Return [x, y] of the center of cell containing provided text 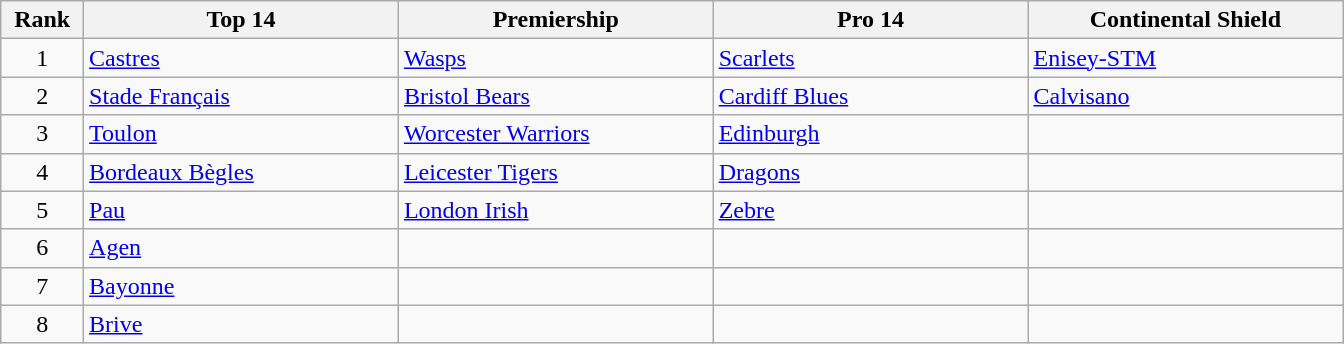
Brive [242, 324]
Enisey-STM [1186, 58]
London Irish [556, 210]
Stade Français [242, 96]
4 [42, 172]
Worcester Warriors [556, 134]
6 [42, 248]
Leicester Tigers [556, 172]
Top 14 [242, 20]
Calvisano [1186, 96]
7 [42, 286]
Dragons [870, 172]
5 [42, 210]
Rank [42, 20]
Scarlets [870, 58]
Zebre [870, 210]
Agen [242, 248]
Pro 14 [870, 20]
1 [42, 58]
3 [42, 134]
8 [42, 324]
Castres [242, 58]
Cardiff Blues [870, 96]
2 [42, 96]
Bordeaux Bègles [242, 172]
Wasps [556, 58]
Bayonne [242, 286]
Premiership [556, 20]
Toulon [242, 134]
Continental Shield [1186, 20]
Pau [242, 210]
Bristol Bears [556, 96]
Edinburgh [870, 134]
